Scan for the cell matching the given text and deliver its (x, y) coordinate at center. 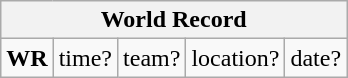
date? (316, 58)
World Record (174, 20)
location? (236, 58)
WR (27, 58)
team? (152, 58)
time? (85, 58)
